Pinpoint the cell where the given text exists, returning its (x, y) midpoint coordinate. 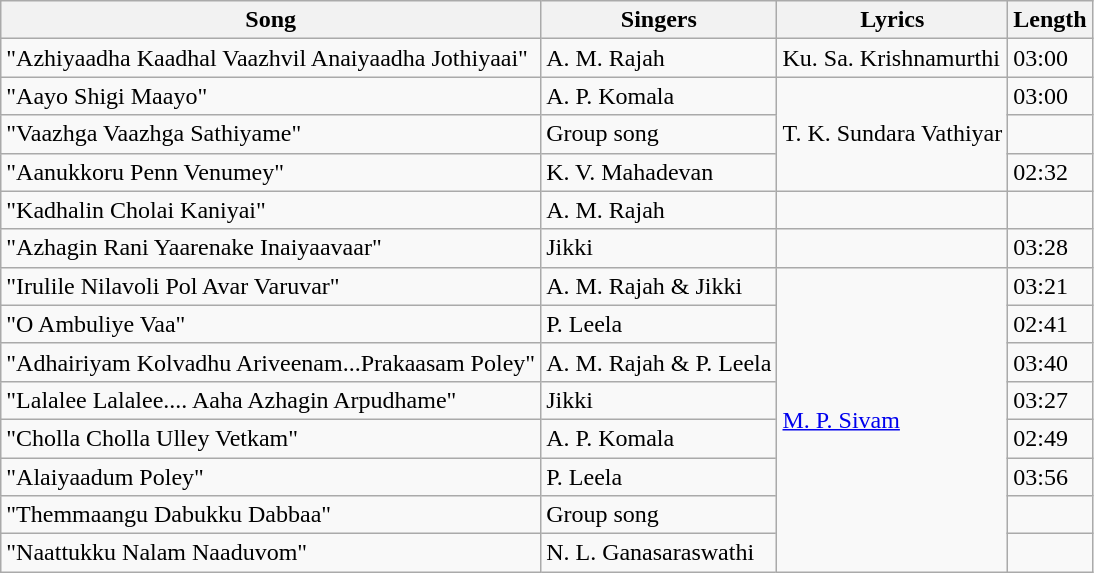
"Azhagin Rani Yaarenake Inaiyaavaar" (271, 248)
"Naattukku Nalam Naaduvom" (271, 553)
"O Ambuliye Vaa" (271, 324)
"Vaazhga Vaazhga Sathiyame" (271, 134)
"Lalalee Lalalee.... Aaha Azhagin Arpudhame" (271, 400)
"Azhiyaadha Kaadhal Vaazhvil Anaiyaadha Jothiyaai" (271, 58)
Lyrics (892, 20)
T. K. Sundara Vathiyar (892, 134)
Length (1050, 20)
03:40 (1050, 362)
02:41 (1050, 324)
03:27 (1050, 400)
Ku. Sa. Krishnamurthi (892, 58)
M. P. Sivam (892, 419)
"Aayo Shigi Maayo" (271, 96)
Singers (659, 20)
"Themmaangu Dabukku Dabbaa" (271, 515)
N. L. Ganasaraswathi (659, 553)
02:32 (1050, 172)
K. V. Mahadevan (659, 172)
03:21 (1050, 286)
03:56 (1050, 477)
"Aanukkoru Penn Venumey" (271, 172)
"Alaiyaadum Poley" (271, 477)
"Kadhalin Cholai Kaniyai" (271, 210)
"Irulile Nilavoli Pol Avar Varuvar" (271, 286)
Song (271, 20)
02:49 (1050, 438)
"Cholla Cholla Ulley Vetkam" (271, 438)
"Adhairiyam Kolvadhu Ariveenam...Prakaasam Poley" (271, 362)
A. M. Rajah & Jikki (659, 286)
03:28 (1050, 248)
A. M. Rajah & P. Leela (659, 362)
